Output the [X, Y] coordinate of the center of the cell containing the given text.  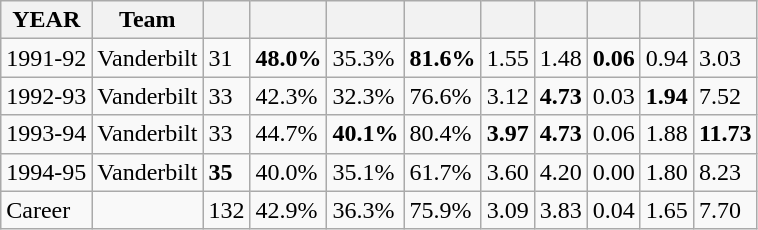
3.60 [508, 172]
42.9% [288, 210]
0.04 [614, 210]
32.3% [366, 96]
YEAR [46, 20]
4.20 [560, 172]
36.3% [366, 210]
1.55 [508, 58]
44.7% [288, 134]
40.0% [288, 172]
1.94 [666, 96]
Career [46, 210]
1.48 [560, 58]
76.6% [442, 96]
35.3% [366, 58]
48.0% [288, 58]
1.80 [666, 172]
31 [226, 58]
11.73 [725, 134]
3.12 [508, 96]
0.00 [614, 172]
35 [226, 172]
1992-93 [46, 96]
1991-92 [46, 58]
75.9% [442, 210]
42.3% [288, 96]
8.23 [725, 172]
1994-95 [46, 172]
3.09 [508, 210]
0.94 [666, 58]
80.4% [442, 134]
1.65 [666, 210]
0.03 [614, 96]
1993-94 [46, 134]
3.83 [560, 210]
132 [226, 210]
81.6% [442, 58]
35.1% [366, 172]
Team [148, 20]
3.97 [508, 134]
61.7% [442, 172]
7.52 [725, 96]
1.88 [666, 134]
7.70 [725, 210]
40.1% [366, 134]
3.03 [725, 58]
